Capture the cell that displays the provided text and extract its (x, y) central coordinate. 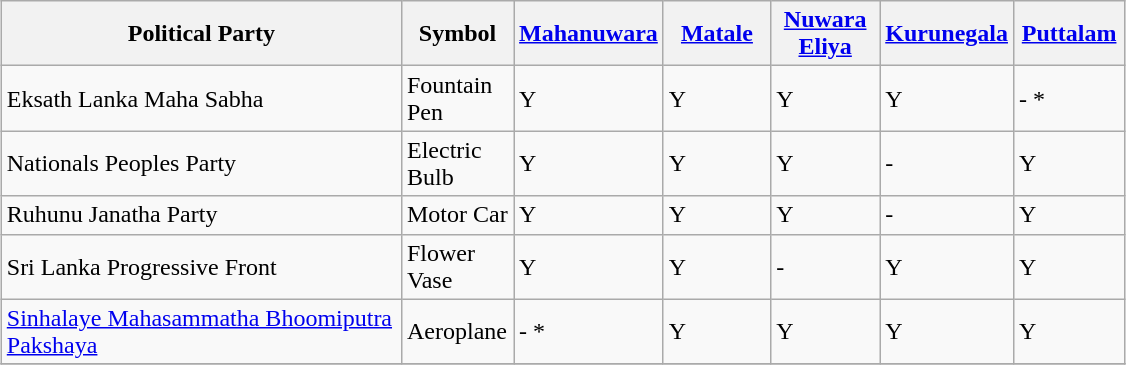
Matale (716, 34)
Mahanuwara (589, 34)
Eksath Lanka Maha Sabha (201, 98)
Ruhunu Janatha Party (201, 215)
Sri Lanka Progressive Front (201, 266)
Nuwara Eliya (826, 34)
Sinhalaye Mahasammatha Bhoomiputra Pakshaya (201, 332)
Nationals Peoples Party (201, 164)
Fountain Pen (457, 98)
Flower Vase (457, 266)
Puttalam (1068, 34)
Political Party (201, 34)
Aeroplane (457, 332)
Electric Bulb (457, 164)
Symbol (457, 34)
Kurunegala (947, 34)
Motor Car (457, 215)
